Return [x, y] of the center of cell containing provided text 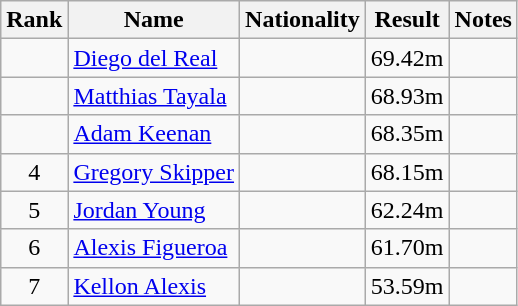
68.93m [407, 96]
61.70m [407, 248]
Matthias Tayala [154, 96]
Nationality [303, 20]
Kellon Alexis [154, 286]
Jordan Young [154, 210]
Rank [34, 20]
Diego del Real [154, 58]
69.42m [407, 58]
7 [34, 286]
6 [34, 248]
5 [34, 210]
62.24m [407, 210]
Adam Keenan [154, 134]
Notes [483, 20]
Name [154, 20]
68.35m [407, 134]
Gregory Skipper [154, 172]
53.59m [407, 286]
Result [407, 20]
68.15m [407, 172]
4 [34, 172]
Alexis Figueroa [154, 248]
